Determine the [x, y] coordinate at the center of the cell enclosing the given text.  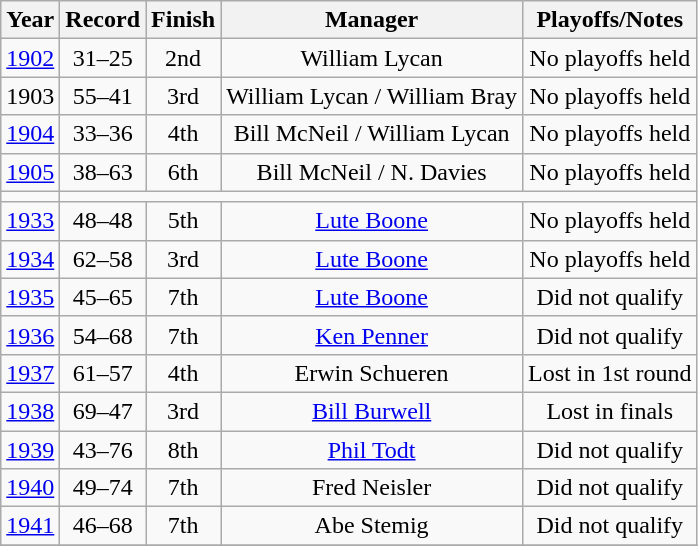
55–41 [103, 96]
8th [184, 449]
49–74 [103, 488]
1933 [30, 221]
1939 [30, 449]
54–68 [103, 335]
Lost in 1st round [610, 373]
1903 [30, 96]
48–48 [103, 221]
1934 [30, 259]
Bill McNeil / N. Davies [372, 172]
33–36 [103, 134]
31–25 [103, 58]
Fred Neisler [372, 488]
61–57 [103, 373]
Manager [372, 20]
2nd [184, 58]
1935 [30, 297]
Lost in finals [610, 411]
5th [184, 221]
Ken Penner [372, 335]
45–65 [103, 297]
Phil Todt [372, 449]
6th [184, 172]
38–63 [103, 172]
Playoffs/Notes [610, 20]
Year [30, 20]
46–68 [103, 526]
Finish [184, 20]
Erwin Schueren [372, 373]
62–58 [103, 259]
1936 [30, 335]
Bill Burwell [372, 411]
1905 [30, 172]
1937 [30, 373]
1940 [30, 488]
William Lycan / William Bray [372, 96]
43–76 [103, 449]
1941 [30, 526]
Record [103, 20]
1902 [30, 58]
Abe Stemig [372, 526]
Bill McNeil / William Lycan [372, 134]
William Lycan [372, 58]
1904 [30, 134]
1938 [30, 411]
69–47 [103, 411]
